Return the [x, y] coordinate for the center point of the cell that contains the specified text.  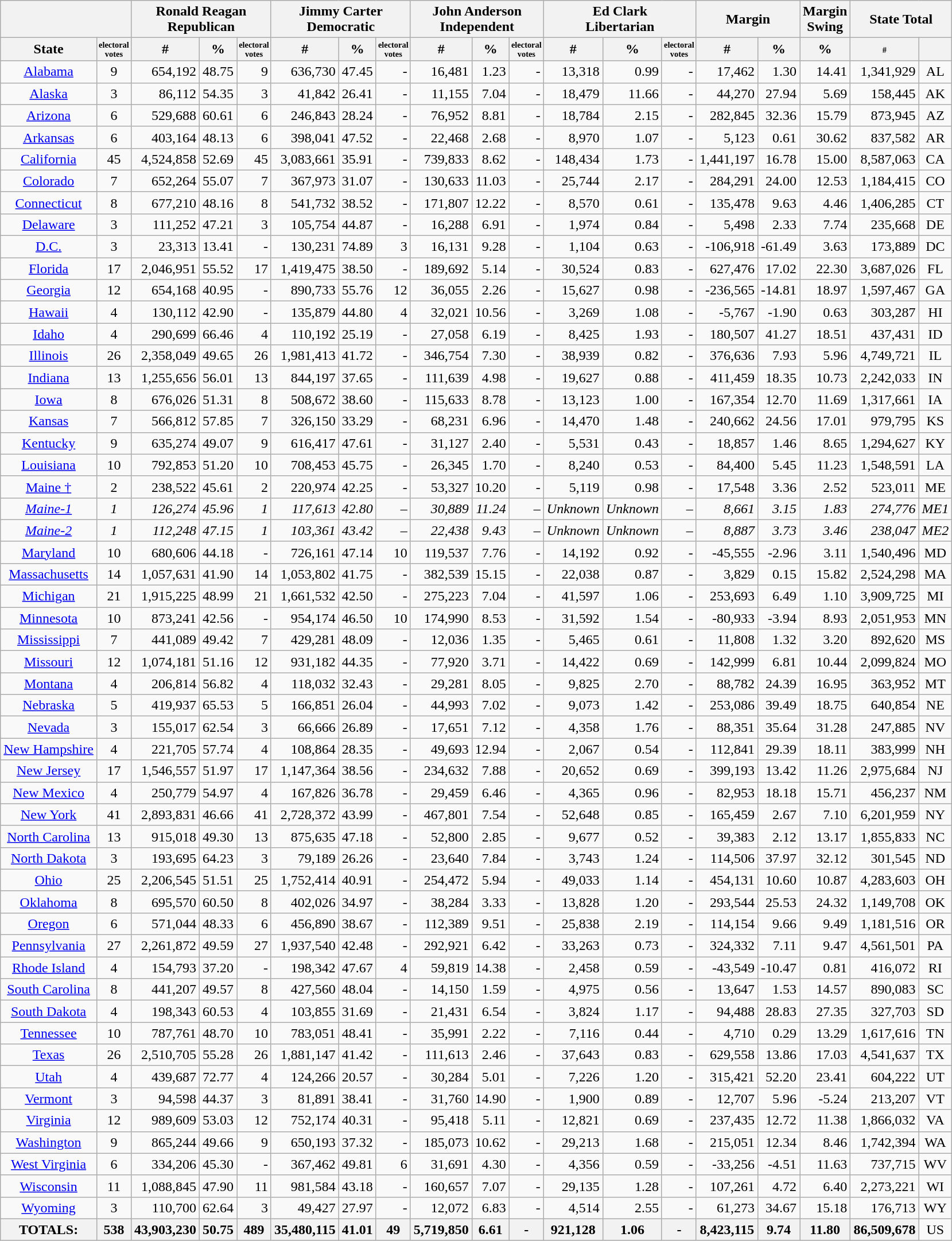
160,657 [441, 1186]
14.38 [490, 968]
Michigan [49, 596]
LA [935, 465]
3,083,661 [305, 159]
Texas [49, 1055]
6,201,959 [885, 815]
166,851 [305, 705]
48.13 [218, 137]
41.27 [778, 334]
PA [935, 946]
10.62 [490, 1142]
198,343 [165, 1011]
13.86 [778, 1055]
4,710 [726, 1033]
15.18 [825, 1208]
MD [935, 552]
New Hampshire [49, 749]
439,687 [165, 1077]
DC [935, 247]
2,206,545 [165, 880]
1,419,475 [305, 269]
10.73 [825, 378]
WI [935, 1186]
Iowa [49, 400]
0.92 [632, 552]
5,498 [726, 224]
18.18 [778, 793]
37.97 [778, 858]
680,606 [165, 552]
238,522 [165, 487]
44,270 [726, 94]
3.33 [490, 902]
Arizona [49, 115]
64.23 [218, 858]
31,592 [573, 618]
1,661,532 [305, 596]
206,814 [165, 684]
35,480,115 [305, 1230]
3.71 [490, 662]
441,089 [165, 640]
WA [935, 1142]
Arkansas [49, 137]
36.78 [357, 793]
41,597 [573, 596]
11.63 [825, 1164]
1,617,616 [885, 1033]
84,400 [726, 465]
NE [935, 705]
16,288 [441, 224]
47.61 [357, 443]
28.24 [357, 115]
454,131 [726, 880]
1.28 [632, 1186]
326,150 [305, 421]
26.89 [357, 727]
629,558 [726, 1055]
4,283,603 [885, 880]
AZ [935, 115]
1.23 [490, 72]
TOTALS: [49, 1230]
10.20 [490, 487]
26.04 [357, 705]
47.67 [357, 968]
Ed ClarkLibertarian [620, 20]
Maine-1 [49, 509]
California [49, 159]
16,481 [441, 72]
327,703 [885, 1011]
467,801 [441, 815]
193,695 [165, 858]
18.97 [825, 290]
115,633 [441, 400]
NC [935, 836]
3.73 [778, 530]
39.49 [778, 705]
4,541,637 [885, 1055]
28.35 [357, 749]
6.49 [778, 596]
Idaho [49, 334]
324,332 [726, 946]
Mississippi [49, 640]
ID [935, 334]
48.99 [218, 596]
844,197 [305, 378]
13,318 [573, 72]
111,252 [165, 224]
1.07 [632, 137]
OH [935, 880]
2.22 [490, 1033]
55.52 [218, 269]
35.64 [778, 727]
8,423,115 [726, 1230]
41,842 [305, 94]
44.35 [357, 662]
726,161 [305, 552]
1.68 [632, 1142]
47.45 [357, 72]
CA [935, 159]
7.74 [825, 224]
1.54 [632, 618]
52,648 [573, 815]
9,677 [573, 836]
398,041 [305, 137]
2.17 [632, 181]
48.33 [218, 924]
IL [935, 356]
49.59 [218, 946]
112,248 [165, 530]
54.97 [218, 793]
1.08 [632, 312]
62.54 [218, 727]
48.70 [218, 1033]
29,213 [573, 1142]
5,123 [726, 137]
9,073 [573, 705]
112,841 [726, 749]
KS [935, 421]
989,609 [165, 1120]
4,975 [573, 990]
2.46 [490, 1055]
12,821 [573, 1120]
419,937 [165, 705]
42.56 [218, 618]
D.C. [49, 247]
OK [935, 902]
250,779 [165, 793]
38.60 [357, 400]
49 [393, 1230]
7.93 [778, 356]
TN [935, 1033]
189,692 [441, 269]
752,174 [305, 1120]
12.34 [778, 1142]
38,284 [441, 902]
783,051 [305, 1033]
45.30 [218, 1164]
1,406,285 [885, 203]
652,264 [165, 181]
1.48 [632, 421]
2.15 [632, 115]
29,135 [573, 1186]
103,855 [305, 1011]
66.46 [218, 334]
29,281 [441, 684]
38.67 [357, 924]
4.98 [490, 378]
60.50 [218, 902]
0.89 [632, 1099]
35.91 [357, 159]
8.53 [490, 618]
Nevada [49, 727]
18.11 [825, 749]
29.39 [778, 749]
1.42 [632, 705]
42.50 [357, 596]
WY [935, 1208]
0.15 [778, 574]
72.77 [218, 1077]
2,728,372 [305, 815]
9.74 [778, 1230]
1,104 [573, 247]
56.82 [218, 684]
New York [49, 815]
88,351 [726, 727]
62.64 [218, 1208]
238,047 [885, 530]
TX [935, 1055]
105,754 [305, 224]
52.20 [778, 1077]
94,488 [726, 1011]
56.01 [218, 378]
1,974 [573, 224]
303,287 [885, 312]
24.00 [778, 181]
VT [935, 1099]
44.37 [218, 1099]
437,431 [885, 334]
8.46 [825, 1142]
44,993 [441, 705]
86,509,678 [885, 1230]
2,046,951 [165, 269]
OR [935, 924]
34.67 [778, 1208]
49,427 [305, 1208]
1.14 [632, 880]
376,636 [726, 356]
2,067 [573, 749]
59,819 [441, 968]
167,826 [305, 793]
17,548 [726, 487]
676,026 [165, 400]
74.89 [357, 247]
88,782 [726, 684]
26,345 [441, 465]
IN [935, 378]
0.96 [632, 793]
2,242,033 [885, 378]
1,900 [573, 1099]
RI [935, 968]
315,421 [726, 1077]
Hawaii [49, 312]
-43,549 [726, 968]
Maine † [49, 487]
15.00 [825, 159]
47.52 [357, 137]
441,207 [165, 990]
293,544 [726, 902]
Connecticut [49, 203]
21,431 [441, 1011]
ND [935, 858]
15.82 [825, 574]
31.28 [825, 727]
7,116 [573, 1033]
26.26 [357, 858]
739,833 [441, 159]
48.09 [357, 640]
1,546,557 [165, 771]
10.44 [825, 662]
627,476 [726, 269]
Maryland [49, 552]
40.31 [357, 1120]
Illinois [49, 356]
737,715 [885, 1164]
13,828 [573, 902]
12.70 [778, 400]
1,053,802 [305, 574]
55.28 [218, 1055]
43,903,230 [165, 1230]
1,548,591 [885, 465]
0.52 [632, 836]
32.43 [357, 684]
346,754 [441, 356]
117,613 [305, 509]
616,417 [305, 443]
37.32 [357, 1142]
198,342 [305, 968]
18,857 [726, 443]
45.96 [218, 509]
1,981,413 [305, 356]
49.66 [218, 1142]
915,018 [165, 836]
48.41 [357, 1033]
13.29 [825, 1033]
119,537 [441, 552]
1,088,845 [165, 1186]
55.76 [357, 290]
873,241 [165, 618]
792,853 [165, 465]
2.12 [778, 836]
47.21 [218, 224]
30,524 [573, 269]
14.90 [490, 1099]
60.61 [218, 115]
4,514 [573, 1208]
7.54 [490, 815]
11.03 [490, 181]
48.04 [357, 990]
5.01 [490, 1077]
15.79 [825, 115]
DE [935, 224]
44.80 [357, 312]
KY [935, 443]
1.93 [632, 334]
24.39 [778, 684]
0.44 [632, 1033]
45.61 [218, 487]
3,824 [573, 1011]
523,011 [885, 487]
1,294,627 [885, 443]
Ronald ReaganRepublican [201, 20]
541,732 [305, 203]
41.75 [357, 574]
Minnesota [49, 618]
33,263 [573, 946]
363,952 [885, 684]
185,073 [441, 1142]
11,808 [726, 640]
82,953 [726, 793]
1.10 [825, 596]
Rhode Island [49, 968]
301,545 [885, 858]
4,358 [573, 727]
1.30 [778, 72]
5.11 [490, 1120]
22,468 [441, 137]
3.15 [778, 509]
76,952 [441, 115]
41.01 [357, 1230]
53,327 [441, 487]
274,776 [885, 509]
5.14 [490, 269]
654,168 [165, 290]
31,691 [441, 1164]
MS [935, 640]
875,635 [305, 836]
2,975,684 [885, 771]
4,524,858 [165, 159]
17.02 [778, 269]
604,222 [885, 1077]
9.47 [825, 946]
51.31 [218, 400]
20.57 [357, 1077]
8.78 [490, 400]
2.67 [778, 815]
27.97 [357, 1208]
253,086 [726, 705]
AL [935, 72]
14,192 [573, 552]
36,055 [441, 290]
-80,933 [726, 618]
38.50 [357, 269]
48.75 [218, 72]
11.66 [632, 94]
4,749,721 [885, 356]
130,112 [165, 312]
42.48 [357, 946]
0.43 [632, 443]
108,864 [305, 749]
51.16 [218, 662]
MI [935, 596]
890,083 [885, 990]
33.29 [357, 421]
NM [935, 793]
1.00 [632, 400]
16,131 [441, 247]
253,693 [726, 596]
1.46 [778, 443]
7.07 [490, 1186]
North Dakota [49, 858]
171,807 [441, 203]
1,149,708 [885, 902]
Kansas [49, 421]
81,891 [305, 1099]
42.25 [357, 487]
1,742,394 [885, 1142]
Louisiana [49, 465]
11.24 [490, 509]
31,127 [441, 443]
148,434 [573, 159]
1.32 [778, 640]
22,438 [441, 530]
110,192 [305, 334]
8,587,063 [885, 159]
17.01 [825, 421]
-1.90 [778, 312]
1.73 [632, 159]
49,693 [441, 749]
1.76 [632, 727]
GA [935, 290]
124,266 [305, 1077]
South Carolina [49, 990]
12.72 [778, 1120]
49.57 [218, 990]
AK [935, 94]
Kentucky [49, 443]
Nebraska [49, 705]
34.97 [357, 902]
14,470 [573, 421]
47.14 [357, 552]
6.96 [490, 421]
142,999 [726, 662]
27.35 [825, 1011]
ME2 [935, 530]
8.05 [490, 684]
30.62 [825, 137]
45.75 [357, 465]
Jimmy CarterDemocratic [341, 20]
MarginSwing [825, 20]
9,825 [573, 684]
456,237 [885, 793]
12.53 [825, 181]
65.53 [218, 705]
Wisconsin [49, 1186]
Pennsylvania [49, 946]
9.49 [825, 924]
7.10 [825, 815]
18,479 [573, 94]
6.40 [825, 1186]
Maine-2 [49, 530]
28.83 [778, 1011]
16.78 [778, 159]
14,150 [441, 990]
37,643 [573, 1055]
403,164 [165, 137]
3,269 [573, 312]
7,226 [573, 1077]
411,459 [726, 378]
South Dakota [49, 1011]
61,273 [726, 1208]
130,633 [441, 181]
7.76 [490, 552]
51.97 [218, 771]
1,597,467 [885, 290]
2.19 [632, 924]
24.56 [778, 421]
13.17 [825, 836]
158,445 [885, 94]
51.51 [218, 880]
4,356 [573, 1164]
SD [935, 1011]
Colorado [49, 181]
2.68 [490, 137]
47.18 [357, 836]
43.42 [357, 530]
3.36 [778, 487]
4,365 [573, 793]
47.15 [218, 530]
508,672 [305, 400]
1.59 [490, 990]
ME [935, 487]
MN [935, 618]
49.07 [218, 443]
25,744 [573, 181]
1,074,181 [165, 662]
Missouri [49, 662]
8,970 [573, 137]
Alabama [49, 72]
334,206 [165, 1164]
529,688 [165, 115]
787,761 [165, 1033]
246,843 [305, 115]
921,128 [573, 1230]
173,889 [885, 247]
49.42 [218, 640]
890,733 [305, 290]
979,795 [885, 421]
155,017 [165, 727]
13.42 [778, 771]
254,472 [441, 880]
1,255,656 [165, 378]
West Virginia [49, 1164]
Ohio [49, 880]
Alaska [49, 94]
2,893,831 [165, 815]
837,582 [885, 137]
2,524,298 [885, 574]
154,793 [165, 968]
27.94 [778, 94]
2,099,824 [885, 662]
650,193 [305, 1142]
2.52 [825, 487]
1,866,032 [885, 1120]
-236,565 [726, 290]
42.80 [357, 509]
8.93 [825, 618]
12.22 [490, 203]
1,752,414 [305, 880]
7.11 [778, 946]
0.85 [632, 815]
47.90 [218, 1186]
Oregon [49, 924]
57.85 [218, 421]
14.41 [825, 72]
State [49, 49]
4,561,501 [885, 946]
2.85 [490, 836]
3.46 [825, 530]
11.23 [825, 465]
5,465 [573, 640]
1,057,631 [165, 574]
1,855,833 [885, 836]
79,189 [305, 858]
1,937,540 [305, 946]
111,613 [441, 1055]
383,999 [885, 749]
Indiana [49, 378]
10.56 [490, 312]
15.15 [490, 574]
0.82 [632, 356]
237,435 [726, 1120]
46.66 [218, 815]
126,274 [165, 509]
41.42 [357, 1055]
0.56 [632, 990]
10.60 [778, 880]
213,207 [885, 1099]
49.81 [357, 1164]
8,887 [726, 530]
52.69 [218, 159]
2,358,049 [165, 356]
5,719,850 [441, 1230]
1.70 [490, 465]
HI [935, 312]
0.73 [632, 946]
1,915,225 [165, 596]
2,510,705 [165, 1055]
-10.47 [778, 968]
402,026 [305, 902]
CO [935, 181]
0.87 [632, 574]
8,240 [573, 465]
31,760 [441, 1099]
49.30 [218, 836]
367,462 [305, 1164]
30,889 [441, 509]
176,713 [885, 1208]
40.91 [357, 880]
32.12 [825, 858]
566,812 [165, 421]
0.99 [632, 72]
13,123 [573, 400]
7.84 [490, 858]
3,743 [573, 858]
-3.94 [778, 618]
954,174 [305, 618]
1,441,197 [726, 159]
695,570 [165, 902]
FL [935, 269]
11.80 [825, 1230]
Utah [49, 1077]
68,231 [441, 421]
873,945 [885, 115]
3.20 [825, 640]
5,119 [573, 487]
290,699 [165, 334]
1.24 [632, 858]
Delaware [49, 224]
14.57 [825, 990]
103,361 [305, 530]
6.91 [490, 224]
416,072 [885, 968]
32,021 [441, 312]
New Jersey [49, 771]
86,112 [165, 94]
-5,767 [726, 312]
215,051 [726, 1142]
247,885 [885, 727]
1.35 [490, 640]
46.50 [357, 618]
7.88 [490, 771]
38.52 [357, 203]
38.41 [357, 1099]
427,560 [305, 990]
4.46 [825, 203]
23.41 [825, 1077]
3.11 [825, 552]
1.53 [778, 990]
48.16 [218, 203]
26.41 [357, 94]
981,584 [305, 1186]
6.54 [490, 1011]
0.84 [632, 224]
57.74 [218, 749]
112,389 [441, 924]
31.07 [357, 181]
1,184,415 [885, 181]
7.02 [490, 705]
17,651 [441, 727]
11.69 [825, 400]
367,973 [305, 181]
174,990 [441, 618]
ME1 [935, 509]
20,652 [573, 771]
677,210 [165, 203]
Georgia [49, 290]
14,422 [573, 662]
2,261,872 [165, 946]
17.03 [825, 1055]
8.81 [490, 115]
SC [935, 990]
35,991 [441, 1033]
0.29 [778, 1033]
12.94 [490, 749]
6.46 [490, 793]
456,890 [305, 924]
110,700 [165, 1208]
180,507 [726, 334]
Florida [49, 269]
MA [935, 574]
Virginia [49, 1120]
382,539 [441, 574]
114,154 [726, 924]
235,668 [885, 224]
18.51 [825, 334]
130,231 [305, 247]
10.87 [825, 880]
5.45 [778, 465]
-14.81 [778, 290]
77,920 [441, 662]
13,647 [726, 990]
41.90 [218, 574]
NY [935, 815]
538 [114, 1230]
107,261 [726, 1186]
5.94 [490, 880]
49.65 [218, 356]
8,570 [573, 203]
17,462 [726, 72]
NJ [935, 771]
571,044 [165, 924]
UT [935, 1077]
489 [254, 1230]
-5.24 [825, 1099]
MO [935, 662]
18,784 [573, 115]
Oklahoma [49, 902]
7.30 [490, 356]
51.20 [218, 465]
2.70 [632, 684]
37.20 [218, 968]
31.69 [357, 1011]
635,274 [165, 443]
234,632 [441, 771]
11.26 [825, 771]
3.63 [825, 247]
Wyoming [49, 1208]
9.28 [490, 247]
8.65 [825, 443]
13.41 [218, 247]
18.35 [778, 378]
11,155 [441, 94]
40.95 [218, 290]
Tennessee [49, 1033]
429,281 [305, 640]
5.69 [825, 94]
1,181,516 [885, 924]
-45,555 [726, 552]
43.99 [357, 815]
4.72 [778, 1186]
New Mexico [49, 793]
52,800 [441, 836]
399,193 [726, 771]
0.88 [632, 378]
5,531 [573, 443]
708,453 [305, 465]
8,661 [726, 509]
-33,256 [726, 1164]
22,038 [573, 574]
1,341,929 [885, 72]
53.03 [218, 1120]
654,192 [165, 72]
9.63 [778, 203]
892,620 [885, 640]
0.81 [825, 968]
9.66 [778, 924]
16.95 [825, 684]
US [935, 1230]
42.90 [218, 312]
12,707 [726, 1099]
2.26 [490, 290]
32.36 [778, 115]
8.62 [490, 159]
3,687,026 [885, 269]
State Total [901, 20]
43.18 [357, 1186]
19,627 [573, 378]
Vermont [49, 1099]
8,425 [573, 334]
240,662 [726, 421]
6.42 [490, 946]
9.43 [490, 530]
3,909,725 [885, 596]
135,478 [726, 203]
640,854 [885, 705]
Margin [748, 20]
54.35 [218, 94]
11.38 [825, 1120]
292,921 [441, 946]
37.65 [357, 378]
23,640 [441, 858]
1,881,147 [305, 1055]
John AndersonIndependent [477, 20]
167,354 [726, 400]
0.53 [632, 465]
50.75 [218, 1230]
24.32 [825, 902]
6.61 [490, 1230]
221,705 [165, 749]
636,730 [305, 72]
66,666 [305, 727]
865,244 [165, 1142]
2,458 [573, 968]
60.53 [218, 1011]
-2.96 [778, 552]
North Carolina [49, 836]
MT [935, 684]
2.40 [490, 443]
25,838 [573, 924]
1,147,364 [305, 771]
29,459 [441, 793]
275,223 [441, 596]
44.18 [218, 552]
0.54 [632, 749]
6.83 [490, 1208]
CT [935, 203]
220,974 [305, 487]
111,639 [441, 378]
282,845 [726, 115]
18.75 [825, 705]
15.71 [825, 793]
44.87 [357, 224]
6.81 [778, 662]
12,036 [441, 640]
15,627 [573, 290]
55.07 [218, 181]
49,033 [573, 880]
2.55 [632, 1208]
1.17 [632, 1011]
3,829 [726, 574]
25.19 [357, 334]
1.83 [825, 509]
2.33 [778, 224]
114,506 [726, 858]
2,273,221 [885, 1186]
27,058 [441, 334]
22.30 [825, 269]
7.12 [490, 727]
6.19 [490, 334]
30,284 [441, 1077]
AR [935, 137]
9.51 [490, 924]
NV [935, 727]
23,313 [165, 247]
4.30 [490, 1164]
25.53 [778, 902]
1,317,661 [885, 400]
284,291 [726, 181]
135,879 [305, 312]
Washington [49, 1142]
94,598 [165, 1099]
IA [935, 400]
1,540,496 [885, 552]
931,182 [305, 662]
WV [935, 1164]
38,939 [573, 356]
NH [935, 749]
41.72 [357, 356]
VA [935, 1120]
38.56 [357, 771]
95,418 [441, 1120]
Montana [49, 684]
2,051,953 [885, 618]
Massachusetts [49, 574]
12,072 [441, 1208]
-4.51 [778, 1164]
165,459 [726, 815]
-61.49 [778, 247]
118,032 [305, 684]
39,383 [726, 836]
-106,918 [726, 247]
